Extract the [X, Y] coordinate from the center of the cell holding the provided text.  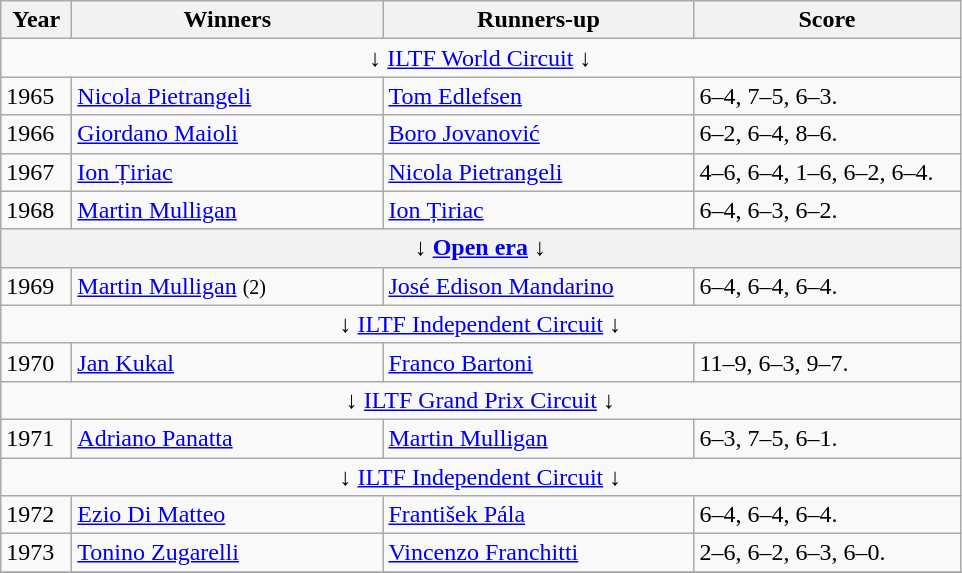
6–4, 6–3, 6–2. [827, 210]
Adriano Panatta [228, 438]
2–6, 6–2, 6–3, 6–0. [827, 553]
↓ Open era ↓ [480, 248]
Runners-up [538, 20]
Tonino Zugarelli [228, 553]
1966 [36, 134]
Giordano Maioli [228, 134]
1965 [36, 96]
Year [36, 20]
1973 [36, 553]
1970 [36, 362]
1968 [36, 210]
1969 [36, 286]
Tom Edlefsen [538, 96]
↓ ILTF Grand Prix Circuit ↓ [480, 400]
Ezio Di Matteo [228, 515]
4–6, 6–4, 1–6, 6–2, 6–4. [827, 172]
1972 [36, 515]
6–2, 6–4, 8–6. [827, 134]
Jan Kukal [228, 362]
↓ ILTF World Circuit ↓ [480, 58]
José Edison Mandarino [538, 286]
Score [827, 20]
6–4, 7–5, 6–3. [827, 96]
Winners [228, 20]
Vincenzo Franchitti [538, 553]
Franco Bartoni [538, 362]
1967 [36, 172]
Boro Jovanović [538, 134]
11–9, 6–3, 9–7. [827, 362]
6–3, 7–5, 6–1. [827, 438]
František Pála [538, 515]
Martin Mulligan (2) [228, 286]
1971 [36, 438]
